Detect which cell encompasses the target text, then output its [x, y] center coordinate. 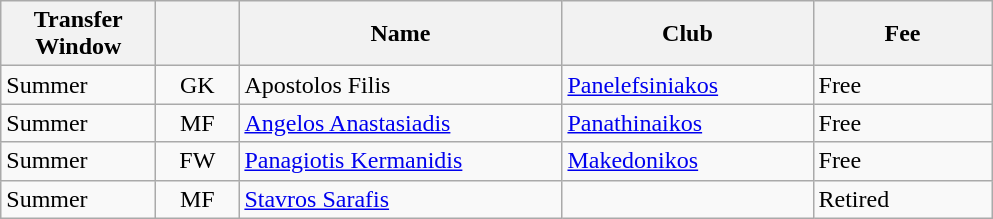
Fee [902, 34]
Apostolos Filis [400, 85]
Transfer Window [78, 34]
Retired [902, 199]
Angelos Anastasiadis [400, 123]
GK [198, 85]
Name [400, 34]
Makedonikos [688, 161]
Panelefsiniakos [688, 85]
Panagiotis Kermanidis [400, 161]
Stavros Sarafis [400, 199]
Panathinaikos [688, 123]
FW [198, 161]
Club [688, 34]
